Determine the [x, y] coordinate at the center of the cell enclosing the given text.  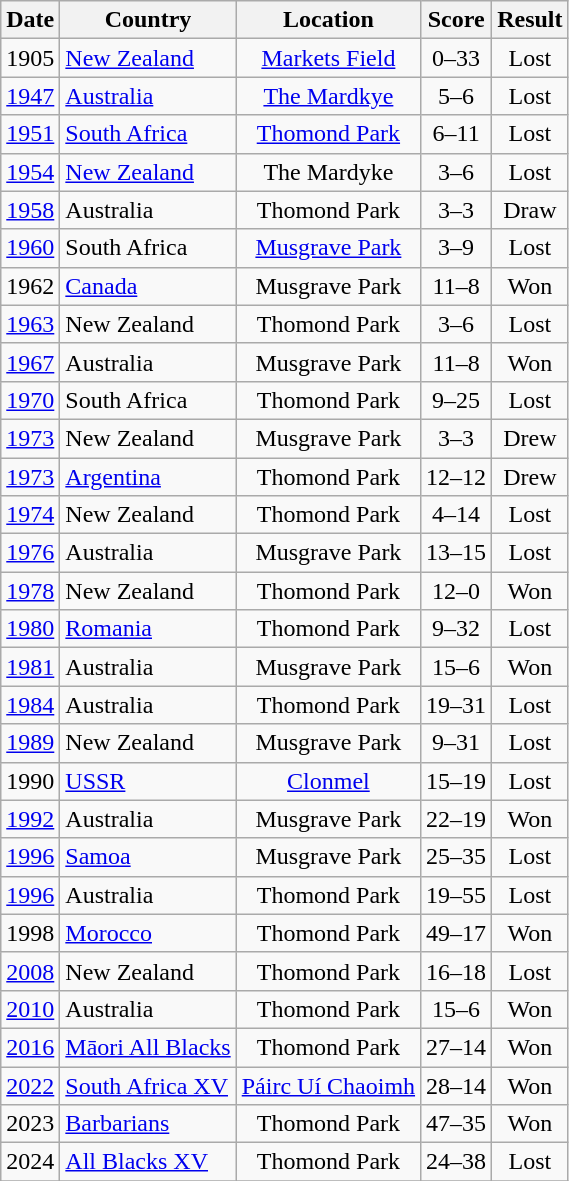
1990 [30, 781]
4–14 [456, 515]
South Africa XV [148, 1085]
Markets Field [328, 58]
Draw [530, 210]
Clonmel [328, 781]
Māori All Blacks [148, 1047]
1958 [30, 210]
2023 [30, 1124]
9–25 [456, 400]
1976 [30, 553]
2008 [30, 971]
2016 [30, 1047]
Country [148, 20]
1970 [30, 400]
28–14 [456, 1085]
Argentina [148, 477]
2024 [30, 1162]
24–38 [456, 1162]
19–55 [456, 895]
12–0 [456, 591]
Location [328, 20]
19–31 [456, 705]
Samoa [148, 857]
1978 [30, 591]
1963 [30, 324]
16–18 [456, 971]
1998 [30, 933]
1951 [30, 134]
1960 [30, 248]
USSR [148, 781]
Canada [148, 286]
0–33 [456, 58]
Result [530, 20]
13–15 [456, 553]
1905 [30, 58]
25–35 [456, 857]
22–19 [456, 819]
5–6 [456, 96]
6–11 [456, 134]
27–14 [456, 1047]
1981 [30, 667]
12–12 [456, 477]
9–31 [456, 743]
2010 [30, 1009]
Romania [148, 629]
3–9 [456, 248]
1962 [30, 286]
Barbarians [148, 1124]
1984 [30, 705]
15–19 [456, 781]
Score [456, 20]
1954 [30, 172]
Páirc Uí Chaoimh [328, 1085]
1967 [30, 362]
2022 [30, 1085]
The Mardkye [328, 96]
9–32 [456, 629]
1989 [30, 743]
47–35 [456, 1124]
All Blacks XV [148, 1162]
1974 [30, 515]
The Mardyke [328, 172]
1992 [30, 819]
Date [30, 20]
1947 [30, 96]
1980 [30, 629]
49–17 [456, 933]
Morocco [148, 933]
